Identify which cell holds the provided text, then report its [X, Y] central coordinate. 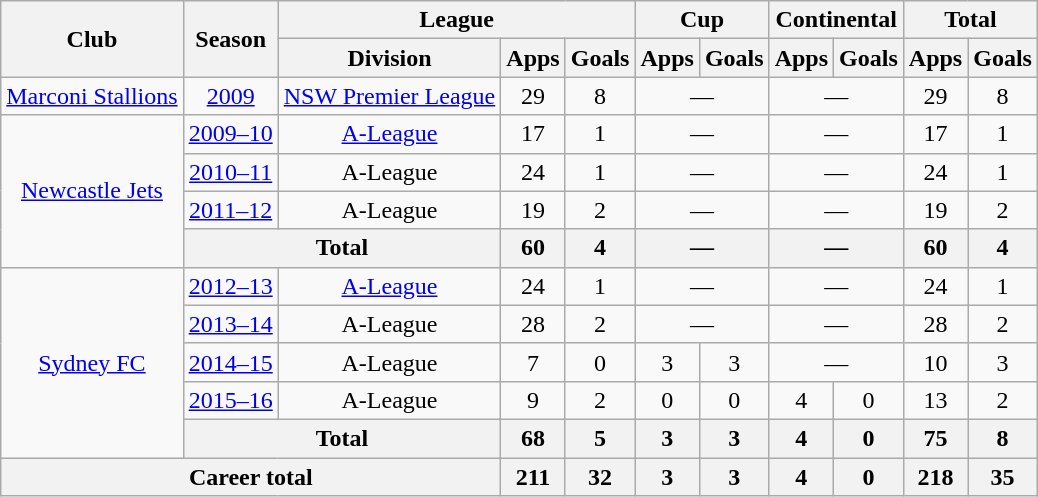
Marconi Stallions [92, 96]
10 [935, 362]
68 [533, 438]
2012–13 [230, 286]
Season [230, 39]
75 [935, 438]
Division [390, 58]
211 [533, 477]
2009 [230, 96]
2009–10 [230, 134]
7 [533, 362]
35 [1003, 477]
Career total [251, 477]
League [456, 20]
2015–16 [230, 400]
Club [92, 39]
2010–11 [230, 172]
Continental [836, 20]
5 [600, 438]
2013–14 [230, 324]
32 [600, 477]
9 [533, 400]
Sydney FC [92, 362]
2011–12 [230, 210]
Cup [702, 20]
Newcastle Jets [92, 191]
13 [935, 400]
218 [935, 477]
2014–15 [230, 362]
NSW Premier League [390, 96]
